Extract the (X, Y) coordinate from the center of the cell holding the provided text.  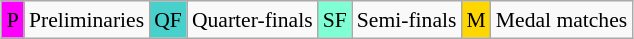
Preliminaries (86, 20)
Medal matches (562, 20)
Quarter-finals (252, 20)
SF (335, 20)
QF (168, 20)
P (13, 20)
Semi-finals (407, 20)
M (476, 20)
